Output the (x, y) coordinate of the center of the cell containing the given text.  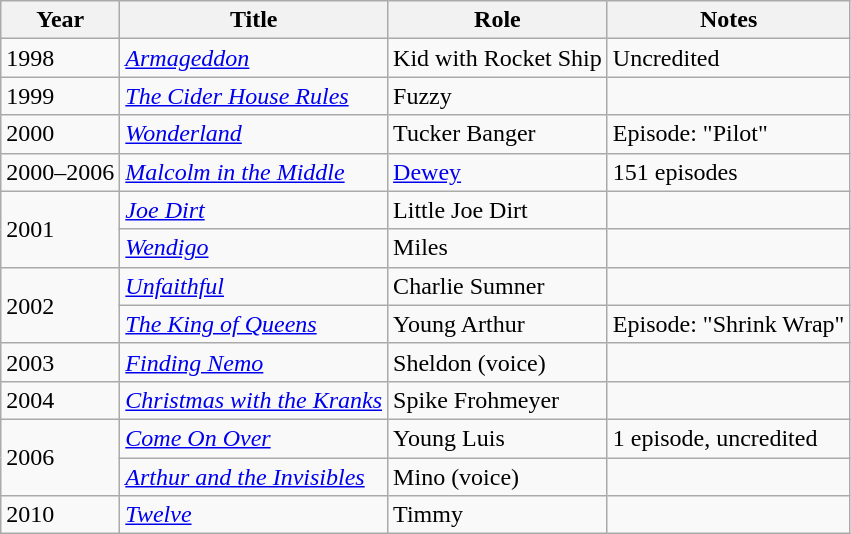
2006 (60, 457)
Come On Over (254, 438)
The King of Queens (254, 324)
Little Joe Dirt (498, 210)
Uncredited (728, 58)
Young Luis (498, 438)
Finding Nemo (254, 362)
Tucker Banger (498, 134)
1998 (60, 58)
2003 (60, 362)
Joe Dirt (254, 210)
Charlie Sumner (498, 286)
1 episode, uncredited (728, 438)
Episode: "Pilot" (728, 134)
Notes (728, 20)
2000–2006 (60, 172)
Unfaithful (254, 286)
Wonderland (254, 134)
2000 (60, 134)
Christmas with the Kranks (254, 400)
Malcolm in the Middle (254, 172)
The Cider House Rules (254, 96)
Twelve (254, 515)
Arthur and the Invisibles (254, 477)
2004 (60, 400)
Timmy (498, 515)
Sheldon (voice) (498, 362)
Young Arthur (498, 324)
151 episodes (728, 172)
1999 (60, 96)
Title (254, 20)
Year (60, 20)
2010 (60, 515)
Miles (498, 248)
Spike Frohmeyer (498, 400)
Role (498, 20)
Fuzzy (498, 96)
Wendigo (254, 248)
Episode: "Shrink Wrap" (728, 324)
Mino (voice) (498, 477)
Kid with Rocket Ship (498, 58)
Dewey (498, 172)
Armageddon (254, 58)
2001 (60, 229)
2002 (60, 305)
